Capture the cell that displays the provided text and extract its (X, Y) central coordinate. 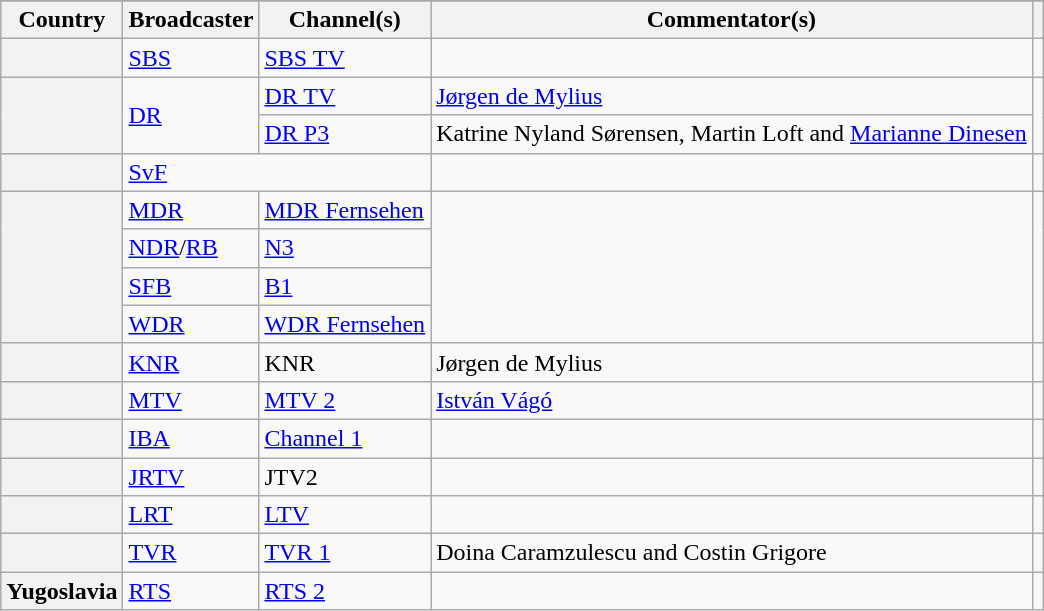
Commentator(s) (732, 20)
WDR Fernsehen (345, 324)
Katrine Nyland Sørensen, Martin Loft and Marianne Dinesen (732, 134)
MTV (191, 400)
DR (191, 115)
Country (62, 20)
SFB (191, 286)
RTS (191, 591)
LTV (345, 515)
RTS 2 (345, 591)
Channel 1 (345, 438)
MTV 2 (345, 400)
Yugoslavia (62, 591)
IBA (191, 438)
SvF (277, 172)
Doina Caramzulescu and Costin Grigore (732, 553)
TVR (191, 553)
SBS (191, 58)
Channel(s) (345, 20)
NDR/RB (191, 248)
JRTV (191, 477)
István Vágó (732, 400)
TVR 1 (345, 553)
LRT (191, 515)
DR P3 (345, 134)
MDR Fernsehen (345, 210)
Broadcaster (191, 20)
DR TV (345, 96)
N3 (345, 248)
B1 (345, 286)
JTV2 (345, 477)
WDR (191, 324)
MDR (191, 210)
SBS TV (345, 58)
